From the cell containing the given text, extract its center point as (x, y) coordinate. 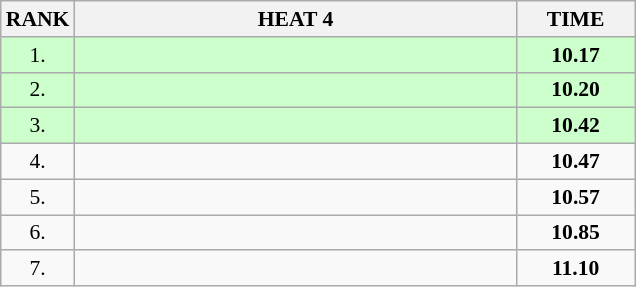
11.10 (576, 269)
1. (38, 55)
2. (38, 90)
10.57 (576, 197)
10.20 (576, 90)
5. (38, 197)
10.85 (576, 233)
TIME (576, 19)
7. (38, 269)
10.47 (576, 162)
HEAT 4 (295, 19)
4. (38, 162)
10.42 (576, 126)
6. (38, 233)
RANK (38, 19)
3. (38, 126)
10.17 (576, 55)
